Output the [X, Y] coordinate of the center of the cell containing the given text.  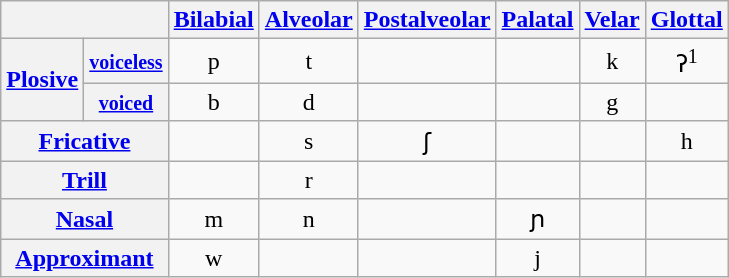
Alveolar [308, 20]
n [308, 219]
h [686, 141]
k [612, 62]
p [214, 62]
voiceless [126, 62]
Nasal [84, 219]
ɲ [538, 219]
ʔ1 [686, 62]
Trill [84, 180]
Fricative [84, 141]
s [308, 141]
Palatal [538, 20]
b [214, 102]
j [538, 258]
w [214, 258]
Postalveolar [427, 20]
t [308, 62]
Velar [612, 20]
Bilabial [214, 20]
m [214, 219]
voiced [126, 102]
Glottal [686, 20]
d [308, 102]
ʃ [427, 141]
r [308, 180]
g [612, 102]
Plosive [42, 80]
Approximant [84, 258]
